Find where the given text appears and provide that cell's center as [x, y] coordinate. 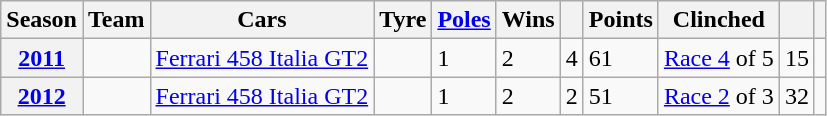
2012 [42, 96]
32 [796, 96]
Race 4 of 5 [718, 58]
Team [116, 20]
Wins [528, 20]
2011 [42, 58]
Points [620, 20]
Tyre [403, 20]
61 [620, 58]
Season [42, 20]
Clinched [718, 20]
15 [796, 58]
51 [620, 96]
Poles [464, 20]
Cars [262, 20]
4 [572, 58]
Race 2 of 3 [718, 96]
